Output the (X, Y) coordinate of the center of the cell containing the given text.  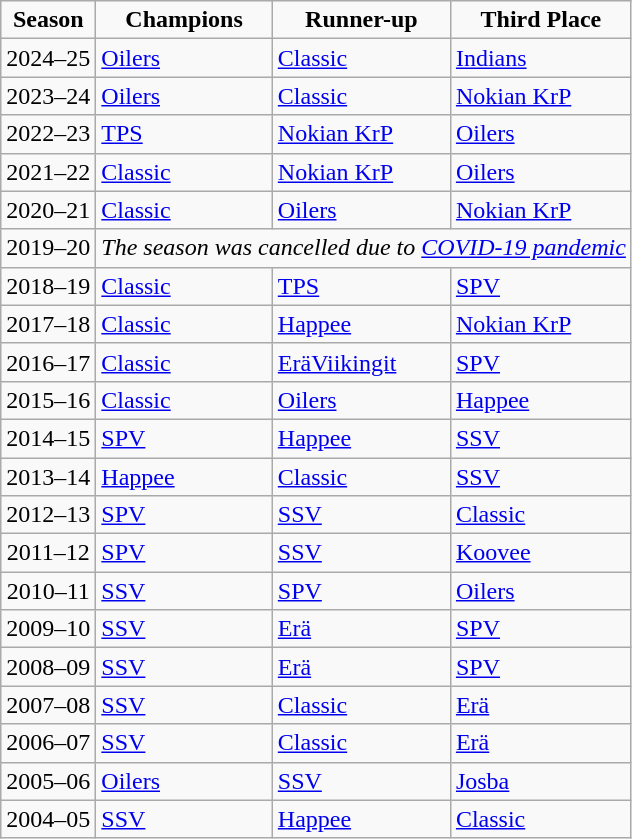
2024–25 (48, 58)
2020–21 (48, 210)
2005–06 (48, 781)
2007–08 (48, 705)
2019–20 (48, 248)
2006–07 (48, 743)
2010–11 (48, 591)
2016–17 (48, 362)
Third Place (540, 20)
2021–22 (48, 172)
2015–16 (48, 400)
2022–23 (48, 134)
2011–12 (48, 553)
2009–10 (48, 629)
Champions (184, 20)
Runner-up (361, 20)
Season (48, 20)
2004–05 (48, 819)
2008–09 (48, 667)
Josba (540, 781)
2014–15 (48, 438)
EräViikingit (361, 362)
2013–14 (48, 477)
2023–24 (48, 96)
The season was cancelled due to COVID-19 pandemic (364, 248)
2017–18 (48, 324)
2012–13 (48, 515)
Indians (540, 58)
2018–19 (48, 286)
Koovee (540, 553)
